Identify which cell holds the provided text, then report its [x, y] central coordinate. 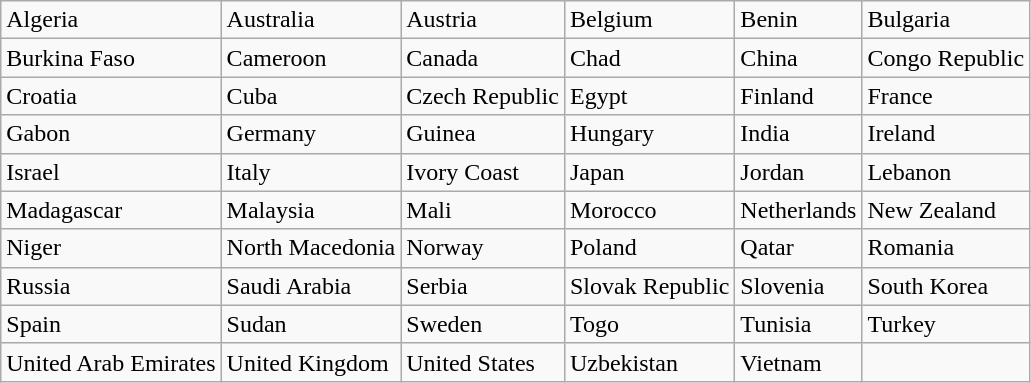
Guinea [483, 134]
Burkina Faso [111, 58]
Israel [111, 172]
Mali [483, 210]
Sweden [483, 324]
Cameroon [311, 58]
Jordan [798, 172]
Algeria [111, 20]
North Macedonia [311, 248]
Lebanon [946, 172]
Niger [111, 248]
Saudi Arabia [311, 286]
Russia [111, 286]
United Arab Emirates [111, 362]
Austria [483, 20]
Finland [798, 96]
Tunisia [798, 324]
Turkey [946, 324]
Congo Republic [946, 58]
Chad [649, 58]
Belgium [649, 20]
Serbia [483, 286]
Ireland [946, 134]
United Kingdom [311, 362]
Italy [311, 172]
New Zealand [946, 210]
Australia [311, 20]
Hungary [649, 134]
Netherlands [798, 210]
Croatia [111, 96]
Slovenia [798, 286]
Gabon [111, 134]
Norway [483, 248]
Bulgaria [946, 20]
United States [483, 362]
Czech Republic [483, 96]
Slovak Republic [649, 286]
Japan [649, 172]
Romania [946, 248]
China [798, 58]
Spain [111, 324]
Germany [311, 134]
Egypt [649, 96]
France [946, 96]
India [798, 134]
Cuba [311, 96]
Morocco [649, 210]
South Korea [946, 286]
Malaysia [311, 210]
Togo [649, 324]
Uzbekistan [649, 362]
Canada [483, 58]
Ivory Coast [483, 172]
Sudan [311, 324]
Poland [649, 248]
Qatar [798, 248]
Benin [798, 20]
Vietnam [798, 362]
Madagascar [111, 210]
